Pinpoint the cell where the given text exists, returning its (x, y) midpoint coordinate. 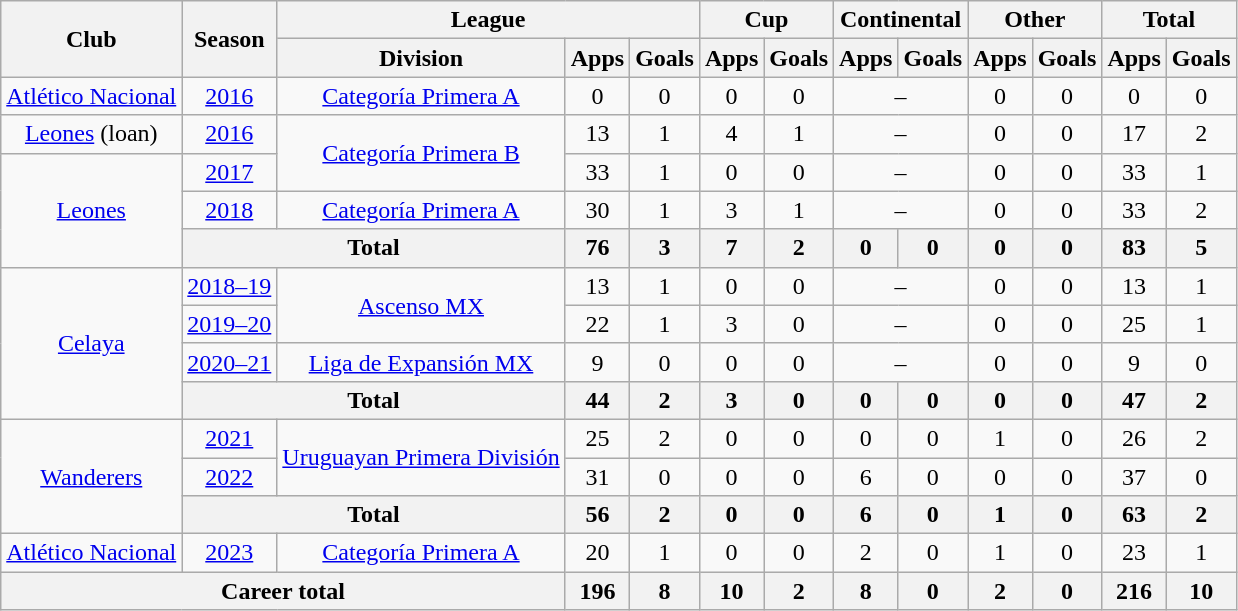
17 (1134, 134)
Other (1035, 20)
2018–19 (230, 286)
26 (1134, 438)
Liga de Expansión MX (421, 362)
44 (597, 400)
Uruguayan Primera División (421, 457)
63 (1134, 515)
2017 (230, 172)
Categoría Primera B (421, 153)
47 (1134, 400)
37 (1134, 477)
4 (731, 134)
76 (597, 248)
Club (92, 39)
23 (1134, 553)
Wanderers (92, 476)
2018 (230, 210)
Career total (283, 591)
Celaya (92, 343)
5 (1201, 248)
56 (597, 515)
7 (731, 248)
Season (230, 39)
196 (597, 591)
2019–20 (230, 324)
Ascenso MX (421, 305)
League (488, 20)
216 (1134, 591)
Leones (92, 210)
Cup (766, 20)
2023 (230, 553)
Division (421, 58)
22 (597, 324)
Leones (loan) (92, 134)
31 (597, 477)
20 (597, 553)
2021 (230, 438)
2020–21 (230, 362)
30 (597, 210)
83 (1134, 248)
Continental (901, 20)
2022 (230, 477)
